Pinpoint the cell where the given text exists, returning its [x, y] midpoint coordinate. 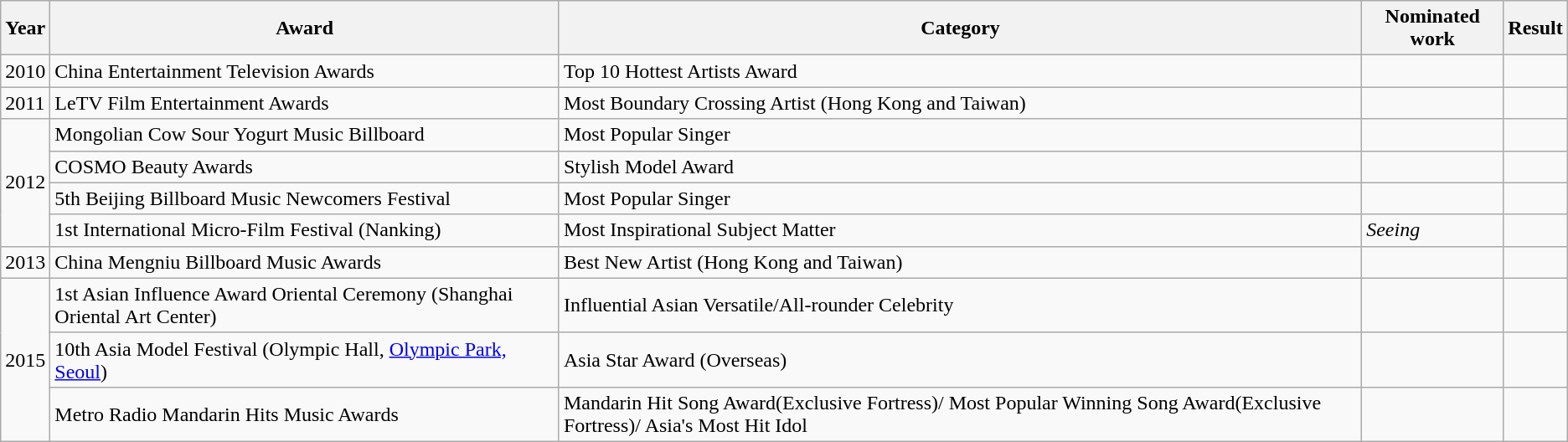
1st Asian Influence Award Oriental Ceremony (Shanghai Oriental Art Center) [305, 305]
Most Boundary Crossing Artist (Hong Kong and Taiwan) [960, 103]
China Entertainment Television Awards [305, 71]
2011 [25, 103]
Award [305, 28]
LeTV Film Entertainment Awards [305, 103]
10th Asia Model Festival (Olympic Hall, Olympic Park, Seoul) [305, 360]
Most Inspirational Subject Matter [960, 230]
Category [960, 28]
2015 [25, 360]
Best New Artist (Hong Kong and Taiwan) [960, 262]
Seeing [1432, 230]
Stylish Model Award [960, 167]
Result [1535, 28]
Mongolian Cow Sour Yogurt Music Billboard [305, 135]
5th Beijing Billboard Music Newcomers Festival [305, 198]
China Mengniu Billboard Music Awards [305, 262]
Nominated work [1432, 28]
Influential Asian Versatile/All-rounder Celebrity [960, 305]
Top 10 Hottest Artists Award [960, 71]
2012 [25, 182]
Metro Radio Mandarin Hits Music Awards [305, 414]
Mandarin Hit Song Award(Exclusive Fortress)/ Most Popular Winning Song Award(Exclusive Fortress)/ Asia's Most Hit Idol [960, 414]
2010 [25, 71]
Asia Star Award (Overseas) [960, 360]
1st International Micro-Film Festival (Nanking) [305, 230]
COSMO Beauty Awards [305, 167]
2013 [25, 262]
Year [25, 28]
